Provide the [X, Y] coordinate of the cell's center where the given text is located.  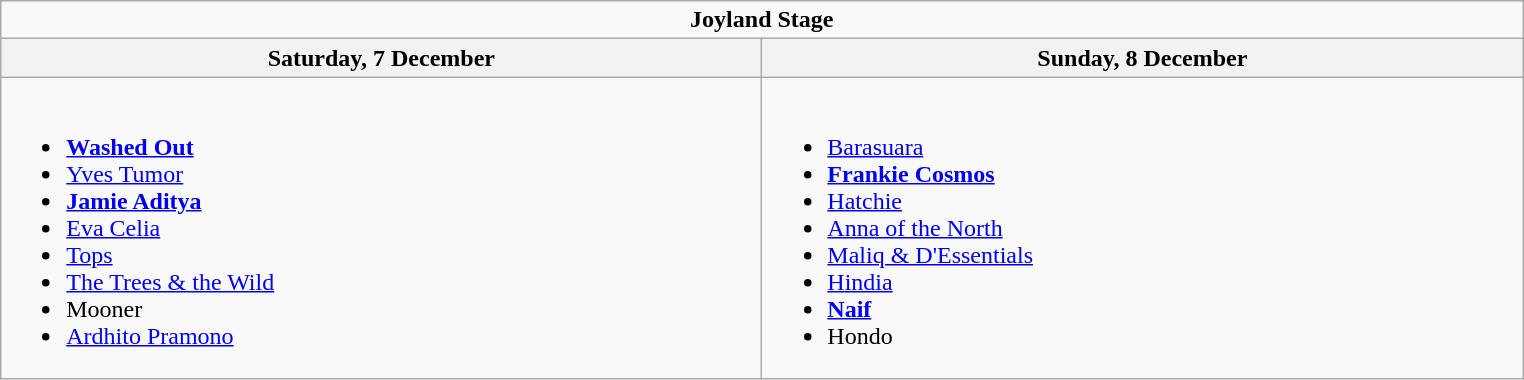
Joyland Stage [762, 20]
BarasuaraFrankie CosmosHatchieAnna of the NorthMaliq & D'EssentialsHindiaNaifHondo [1142, 228]
Saturday, 7 December [382, 58]
Washed OutYves TumorJamie AdityaEva CeliaTopsThe Trees & the WildMoonerArdhito Pramono [382, 228]
Sunday, 8 December [1142, 58]
